For the text-containing cell, return its midpoint in [X, Y] coordinate format. 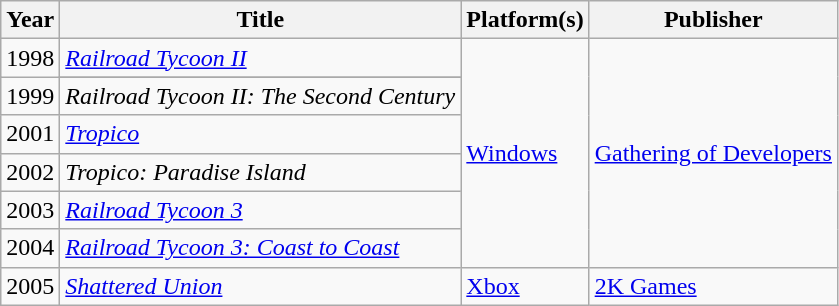
1999 [30, 96]
Shattered Union [260, 286]
Publisher [713, 20]
Railroad Tycoon 3: Coast to Coast [260, 248]
2K Games [713, 286]
2004 [30, 248]
Tropico [260, 134]
2005 [30, 286]
1998 [30, 58]
2001 [30, 134]
Xbox [525, 286]
Platform(s) [525, 20]
Railroad Tycoon 3 [260, 210]
Tropico: Paradise Island [260, 172]
2002 [30, 172]
Windows [525, 153]
2003 [30, 210]
Railroad Tycoon II: The Second Century [260, 96]
Railroad Tycoon II [260, 58]
Year [30, 20]
Title [260, 20]
Gathering of Developers [713, 153]
